Determine the [x, y] coordinate at the center of the cell enclosing the given text.  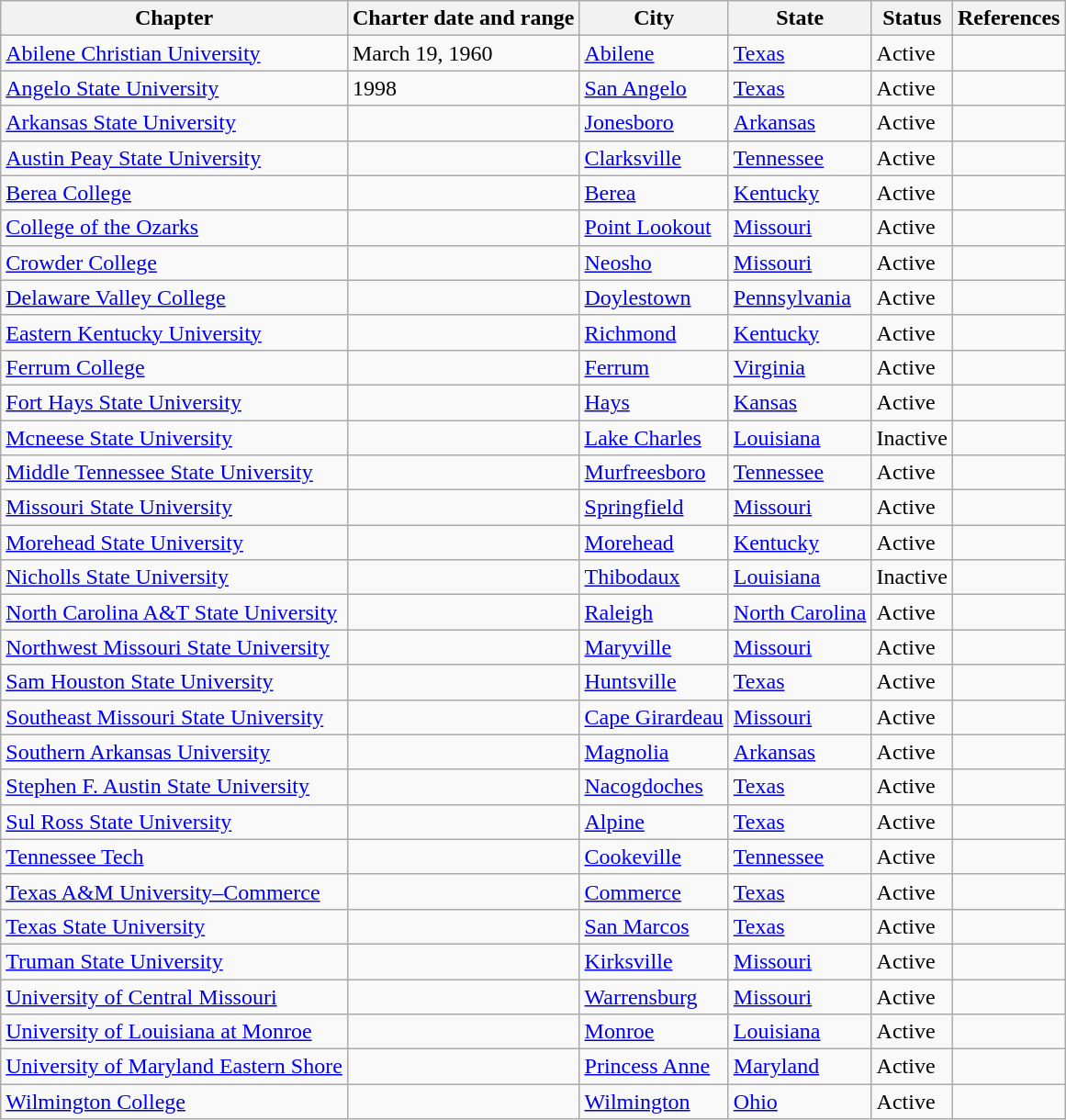
San Angelo [654, 88]
Crowder College [174, 263]
Richmond [654, 332]
Morehead [654, 543]
San Marcos [654, 926]
Pennsylvania [800, 297]
Warrensburg [654, 996]
University of Maryland Eastern Shore [174, 1067]
Charter date and range [463, 18]
Stephen F. Austin State University [174, 787]
Nacogdoches [654, 787]
Northwest Missouri State University [174, 647]
State [800, 18]
Sul Ross State University [174, 822]
Wilmington College [174, 1102]
Truman State University [174, 961]
Southern Arkansas University [174, 752]
Texas State University [174, 926]
Monroe [654, 1032]
Eastern Kentucky University [174, 332]
Angelo State University [174, 88]
Jonesboro [654, 123]
Arkansas State University [174, 123]
Ferrum [654, 367]
Abilene Christian University [174, 53]
Point Lookout [654, 228]
Thibodaux [654, 577]
Berea College [174, 193]
Maryville [654, 647]
Clarksville [654, 158]
References [1008, 18]
Berea [654, 193]
1998 [463, 88]
Texas A&M University–Commerce [174, 891]
Abilene [654, 53]
Kirksville [654, 961]
Neosho [654, 263]
Lake Charles [654, 438]
Nicholls State University [174, 577]
Virginia [800, 367]
Alpine [654, 822]
Doylestown [654, 297]
Cookeville [654, 857]
Murfreesboro [654, 473]
Sam Houston State University [174, 682]
Ohio [800, 1102]
Commerce [654, 891]
Missouri State University [174, 508]
Mcneese State University [174, 438]
University of Central Missouri [174, 996]
Ferrum College [174, 367]
University of Louisiana at Monroe [174, 1032]
Wilmington [654, 1102]
Raleigh [654, 612]
Morehead State University [174, 543]
City [654, 18]
Status [912, 18]
Fort Hays State University [174, 402]
Springfield [654, 508]
Delaware Valley College [174, 297]
Middle Tennessee State University [174, 473]
College of the Ozarks [174, 228]
Tennessee Tech [174, 857]
Kansas [800, 402]
North Carolina A&T State University [174, 612]
Maryland [800, 1067]
March 19, 1960 [463, 53]
Huntsville [654, 682]
Hays [654, 402]
Magnolia [654, 752]
Princess Anne [654, 1067]
Chapter [174, 18]
Southeast Missouri State University [174, 717]
Cape Girardeau [654, 717]
Austin Peay State University [174, 158]
North Carolina [800, 612]
